From the cell containing the given text, extract its center point as [X, Y] coordinate. 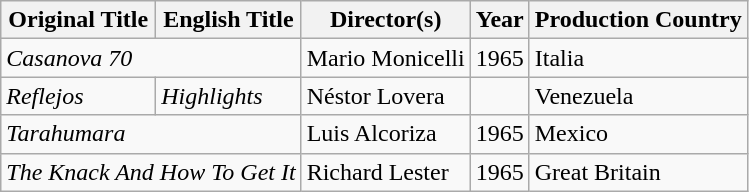
English Title [228, 20]
Luis Alcoriza [386, 134]
Director(s) [386, 20]
Italia [638, 58]
Year [500, 20]
Casanova 70 [151, 58]
Production Country [638, 20]
Reflejos [78, 96]
Great Britain [638, 172]
Richard Lester [386, 172]
Néstor Lovera [386, 96]
Venezuela [638, 96]
The Knack And How To Get It [151, 172]
Mario Monicelli [386, 58]
Highlights [228, 96]
Original Title [78, 20]
Tarahumara [151, 134]
Mexico [638, 134]
